Determine the [x, y] coordinate at the center of the cell enclosing the given text.  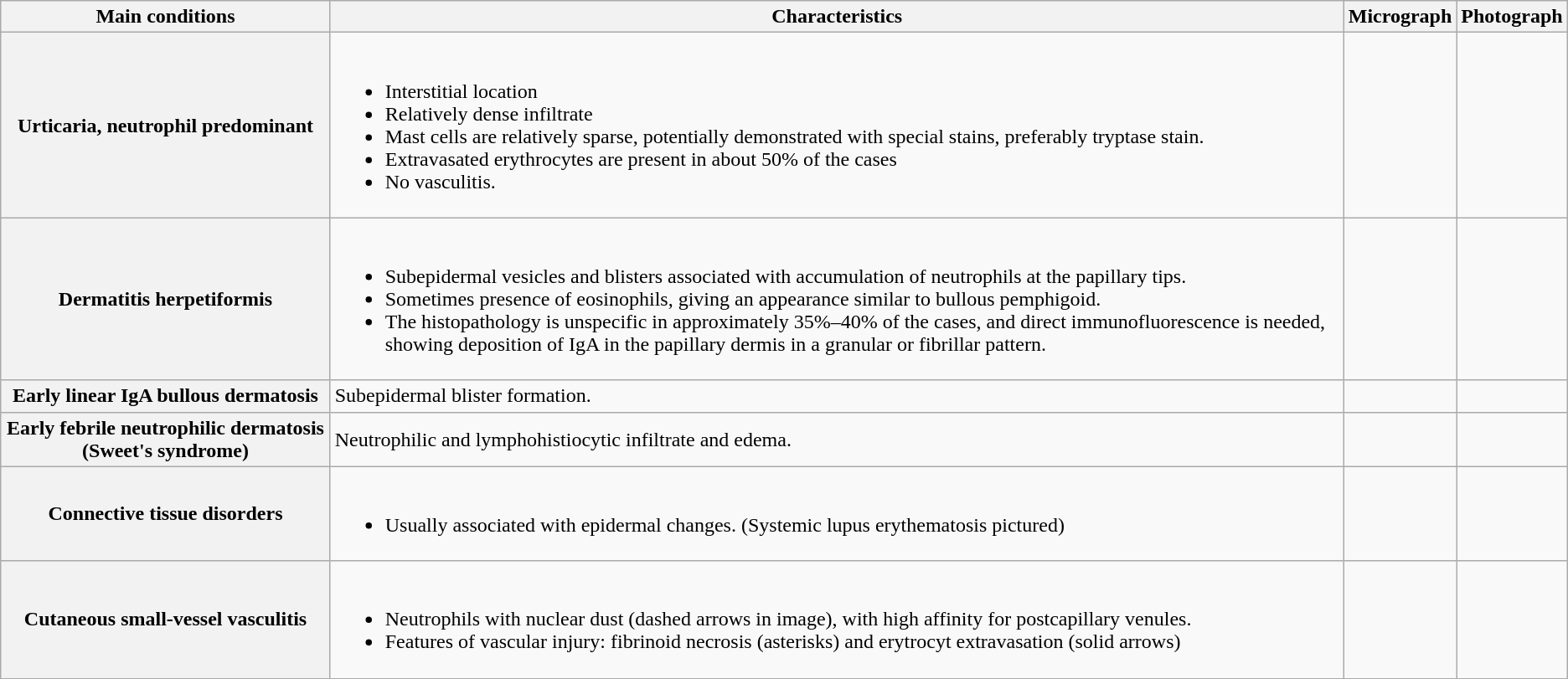
Dermatitis herpetiformis [166, 299]
Usually associated with epidermal changes. (Systemic lupus erythematosis pictured) [837, 514]
Photograph [1512, 17]
Early linear IgA bullous dermatosis [166, 396]
Early febrile neutrophilic dermatosis (Sweet's syndrome) [166, 439]
Subepidermal blister formation. [837, 396]
Main conditions [166, 17]
Urticaria, neutrophil predominant [166, 126]
Cutaneous small-vessel vasculitis [166, 620]
Characteristics [837, 17]
Neutrophilic and lymphohistiocytic infiltrate and edema. [837, 439]
Micrograph [1400, 17]
Connective tissue disorders [166, 514]
